For the text-containing cell, return its midpoint in (x, y) coordinate format. 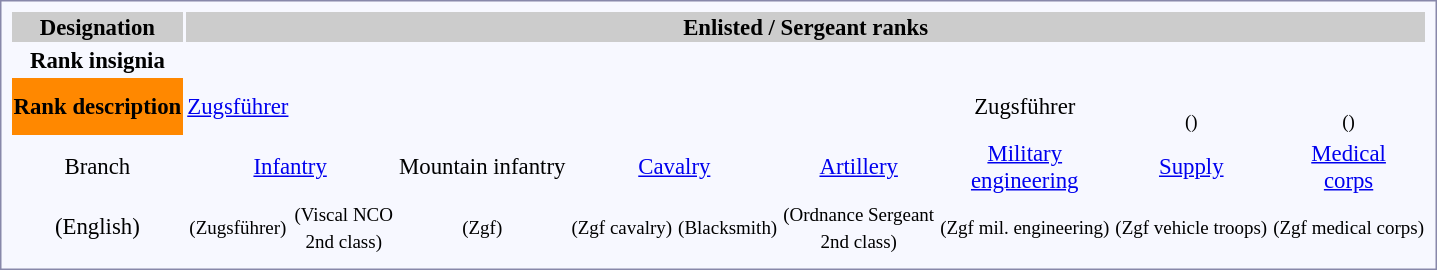
Enlisted / Sergeant ranks (806, 27)
(Zgf medical corps) (1349, 226)
(Viscal NCO2nd class) (344, 226)
Infantry (290, 166)
(Zgf mil. engineering) (1025, 226)
(Ordnance Sergeant2nd class) (859, 226)
(Zugsführer) (238, 226)
Rank description (98, 106)
Supply (1192, 166)
(Zgf cavalry) (622, 226)
(Blacksmith) (728, 226)
Mountain infantry (482, 166)
Artillery (859, 166)
Designation (98, 27)
(Zgf) (482, 226)
Cavalry (674, 166)
Rank insignia (98, 60)
Medicalcorps (1349, 166)
Militaryengineering (1025, 166)
(English) (98, 226)
Branch (98, 166)
(Zgf vehicle troops) (1192, 226)
